Identify which cell holds the provided text, then report its [x, y] central coordinate. 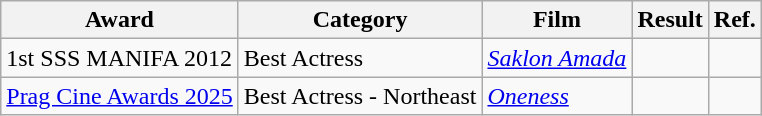
Result [670, 20]
Film [557, 20]
Best Actress - Northeast [360, 96]
Ref. [734, 20]
Category [360, 20]
Prag Cine Awards 2025 [120, 96]
Oneness [557, 96]
Best Actress [360, 58]
1st SSS MANIFA 2012 [120, 58]
Award [120, 20]
Saklon Amada [557, 58]
